Capture the cell that displays the provided text and extract its [x, y] central coordinate. 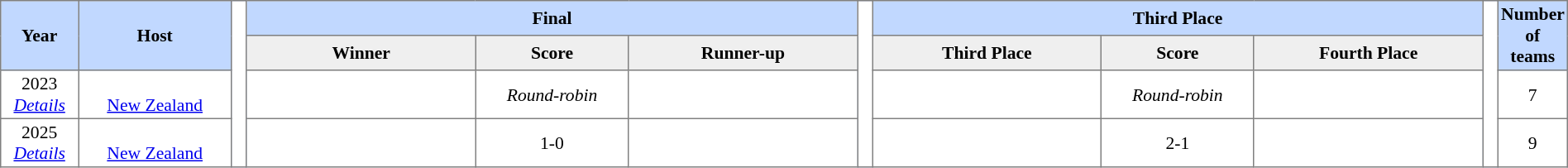
Host [155, 36]
2-1 [1178, 142]
2023 Details [40, 94]
1-0 [552, 142]
Runner-up [743, 53]
Fourth Place [1368, 53]
Number of teams [1532, 36]
9 [1532, 142]
2025 Details [40, 142]
Winner [361, 53]
Final [552, 18]
7 [1532, 94]
Year [40, 36]
